Scan for the cell matching the given text and deliver its [x, y] coordinate at center. 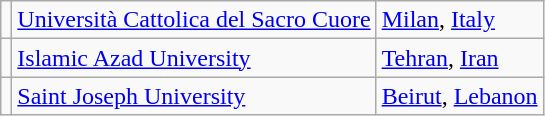
Università Cattolica del Sacro Cuore [194, 20]
Islamic Azad University [194, 58]
Beirut, Lebanon [460, 96]
Tehran, Iran [460, 58]
Milan, Italy [460, 20]
Saint Joseph University [194, 96]
